Extract the (x, y) coordinate from the center of the cell holding the provided text.  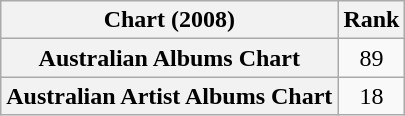
Australian Artist Albums Chart (170, 96)
Australian Albums Chart (170, 58)
18 (372, 96)
Chart (2008) (170, 20)
89 (372, 58)
Rank (372, 20)
